Determine the [X, Y] coordinate at the center of the cell enclosing the given text.  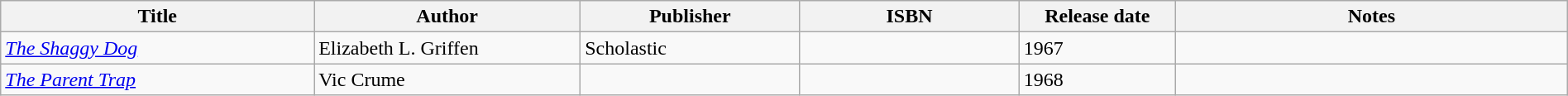
Notes [1372, 17]
The Shaggy Dog [157, 48]
The Parent Trap [157, 79]
Author [447, 17]
ISBN [910, 17]
Publisher [690, 17]
Release date [1097, 17]
1967 [1097, 48]
Vic Crume [447, 79]
1968 [1097, 79]
Elizabeth L. Griffen [447, 48]
Scholastic [690, 48]
Title [157, 17]
